Locate the cell with the specified text and output its (x, y) center coordinate. 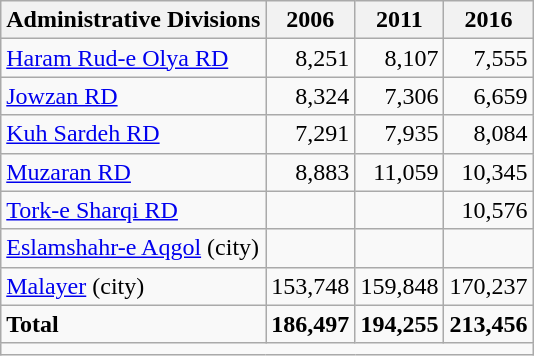
7,555 (488, 58)
Administrative Divisions (134, 20)
Haram Rud-e Olya RD (134, 58)
8,107 (400, 58)
Malayer (city) (134, 286)
6,659 (488, 96)
194,255 (400, 324)
7,935 (400, 134)
Tork-e Sharqi RD (134, 210)
186,497 (310, 324)
7,306 (400, 96)
8,883 (310, 172)
2006 (310, 20)
213,456 (488, 324)
10,345 (488, 172)
2016 (488, 20)
8,324 (310, 96)
2011 (400, 20)
170,237 (488, 286)
10,576 (488, 210)
Muzaran RD (134, 172)
11,059 (400, 172)
8,084 (488, 134)
Jowzan RD (134, 96)
153,748 (310, 286)
8,251 (310, 58)
Total (134, 324)
159,848 (400, 286)
Kuh Sardeh RD (134, 134)
Eslamshahr-e Aqgol (city) (134, 248)
7,291 (310, 134)
